Identify which cell holds the provided text, then report its [X, Y] central coordinate. 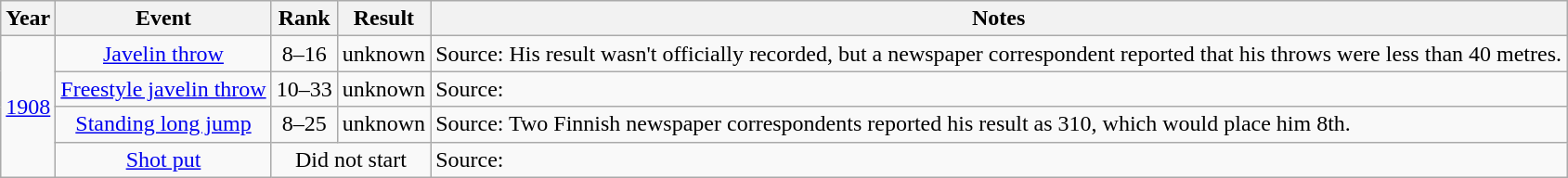
Javelin throw [163, 54]
Freestyle javelin throw [163, 89]
1908 [28, 107]
Notes [999, 19]
Did not start [351, 159]
10–33 [305, 89]
Event [163, 19]
Rank [305, 19]
8–16 [305, 54]
8–25 [305, 124]
Year [28, 19]
Shot put [163, 159]
Source: His result wasn't officially recorded, but a newspaper correspondent reported that his throws were less than 40 metres. [999, 54]
Result [383, 19]
Source: Two Finnish newspaper correspondents reported his result as 310, which would place him 8th. [999, 124]
Standing long jump [163, 124]
